Provide the (X, Y) coordinate of the cell's center where the given text is located.  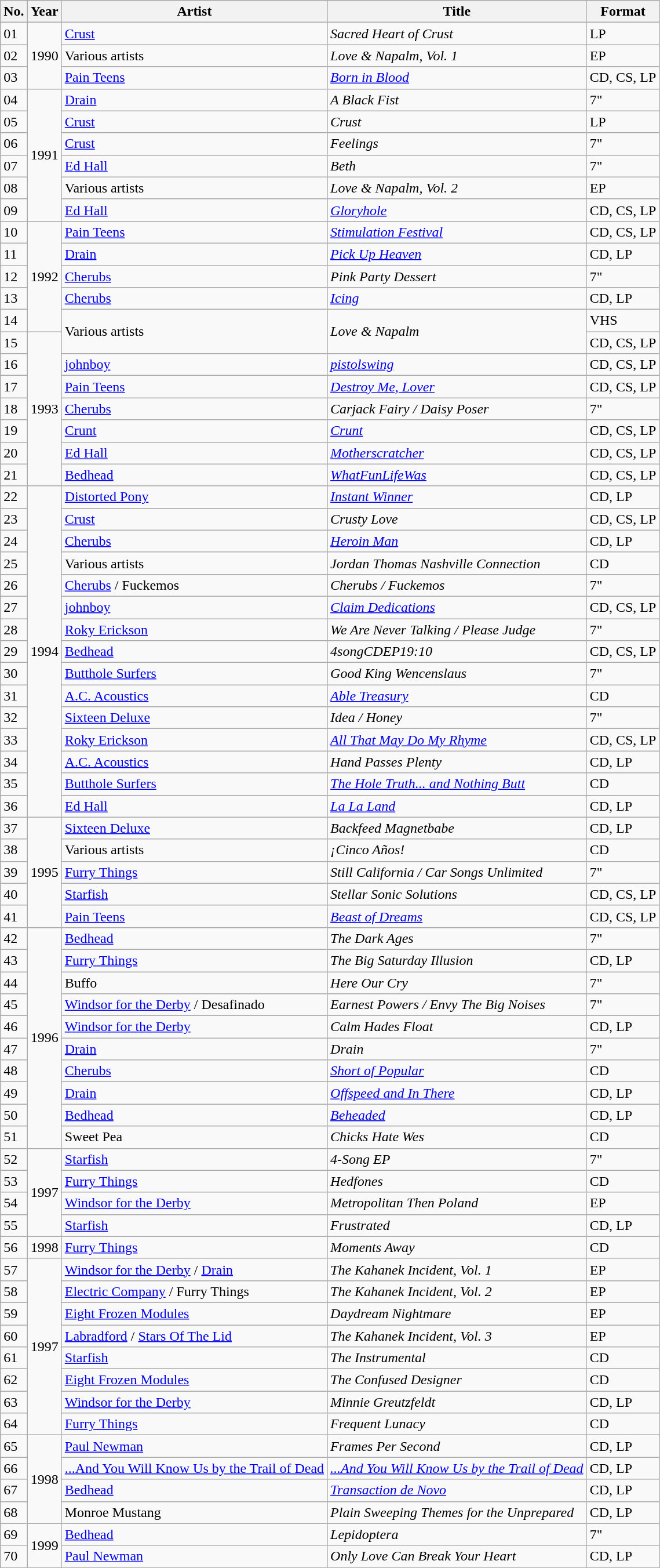
33 (14, 740)
11 (14, 254)
Title (457, 12)
Minnie Greutzfeldt (457, 1402)
We Are Never Talking / Please Judge (457, 629)
65 (14, 1446)
62 (14, 1380)
1994 (44, 652)
Love & Napalm, Vol. 1 (457, 56)
Artist (194, 12)
Carjack Fairy / Daisy Poser (457, 409)
55 (14, 1225)
Good King Wencenslaus (457, 674)
03 (14, 78)
35 (14, 784)
1993 (44, 409)
40 (14, 894)
Stimulation Festival (457, 232)
La La Land (457, 806)
Only Love Can Break Your Heart (457, 1556)
18 (14, 409)
Gloryhole (457, 210)
No. (14, 12)
VHS (623, 321)
Instant Winner (457, 497)
Transaction de Novo (457, 1490)
Jordan Thomas Nashville Connection (457, 563)
28 (14, 629)
42 (14, 938)
Heroin Man (457, 541)
56 (14, 1247)
pistolswing (457, 365)
Offspeed and In There (457, 1093)
Hedfones (457, 1181)
Icing (457, 299)
Chicks Hate Wes (457, 1137)
Short of Popular (457, 1071)
Destroy Me, Lover (457, 387)
25 (14, 563)
The Instrumental (457, 1358)
51 (14, 1137)
01 (14, 34)
29 (14, 652)
67 (14, 1490)
Monroe Mustang (194, 1512)
A Black Fist (457, 100)
Beast of Dreams (457, 916)
14 (14, 321)
09 (14, 210)
1995 (44, 872)
49 (14, 1093)
48 (14, 1071)
Frustrated (457, 1225)
60 (14, 1335)
23 (14, 519)
45 (14, 1005)
44 (14, 983)
Metropolitan Then Poland (457, 1203)
Sacred Heart of Crust (457, 34)
Pink Party Dessert (457, 277)
4-Song EP (457, 1159)
15 (14, 343)
Stellar Sonic Solutions (457, 894)
12 (14, 277)
20 (14, 453)
07 (14, 166)
16 (14, 365)
The Big Saturday Illusion (457, 960)
1990 (44, 56)
Love & Napalm, Vol. 2 (457, 188)
All That May Do My Rhyme (457, 740)
22 (14, 497)
32 (14, 718)
30 (14, 674)
02 (14, 56)
47 (14, 1049)
WhatFunLifeWas (457, 475)
69 (14, 1534)
57 (14, 1269)
Labradford / Stars Of The Lid (194, 1335)
Claim Dedications (457, 607)
The Dark Ages (457, 938)
13 (14, 299)
Able Treasury (457, 696)
70 (14, 1556)
Crusty Love (457, 519)
66 (14, 1468)
Windsor for the Derby / Drain (194, 1269)
Hand Passes Plenty (457, 762)
Year (44, 12)
Pick Up Heaven (457, 254)
Backfeed Magnetbabe (457, 828)
50 (14, 1115)
Idea / Honey (457, 718)
08 (14, 188)
19 (14, 431)
10 (14, 232)
Feelings (457, 144)
Beheaded (457, 1115)
The Kahanek Incident, Vol. 1 (457, 1269)
Format (623, 12)
Electric Company / Furry Things (194, 1291)
Love & Napalm (457, 332)
Windsor for the Derby / Desafinado (194, 1005)
Still California / Car Songs Unlimited (457, 872)
38 (14, 850)
Buffo (194, 983)
Motherscratcher (457, 453)
36 (14, 806)
41 (14, 916)
64 (14, 1424)
1996 (44, 1038)
4songCDEP19:10 (457, 652)
Calm Hades Float (457, 1027)
59 (14, 1313)
Distorted Pony (194, 497)
37 (14, 828)
¡Cinco Años! (457, 850)
Plain Sweeping Themes for the Unprepared (457, 1512)
Frequent Lunacy (457, 1424)
Earnest Powers / Envy The Big Noises (457, 1005)
The Kahanek Incident, Vol. 3 (457, 1335)
43 (14, 960)
Moments Away (457, 1247)
52 (14, 1159)
The Kahanek Incident, Vol. 2 (457, 1291)
The Confused Designer (457, 1380)
Beth (457, 166)
24 (14, 541)
46 (14, 1027)
61 (14, 1358)
04 (14, 100)
39 (14, 872)
1991 (44, 155)
Here Our Cry (457, 983)
34 (14, 762)
31 (14, 696)
58 (14, 1291)
1999 (44, 1545)
Daydream Nightmare (457, 1313)
26 (14, 585)
53 (14, 1181)
63 (14, 1402)
The Hole Truth... and Nothing Butt (457, 784)
Lepidoptera (457, 1534)
05 (14, 122)
1992 (44, 276)
Sweet Pea (194, 1137)
21 (14, 475)
Born in Blood (457, 78)
54 (14, 1203)
06 (14, 144)
27 (14, 607)
68 (14, 1512)
17 (14, 387)
Frames Per Second (457, 1446)
